Find where the given text appears and provide that cell's center as [x, y] coordinate. 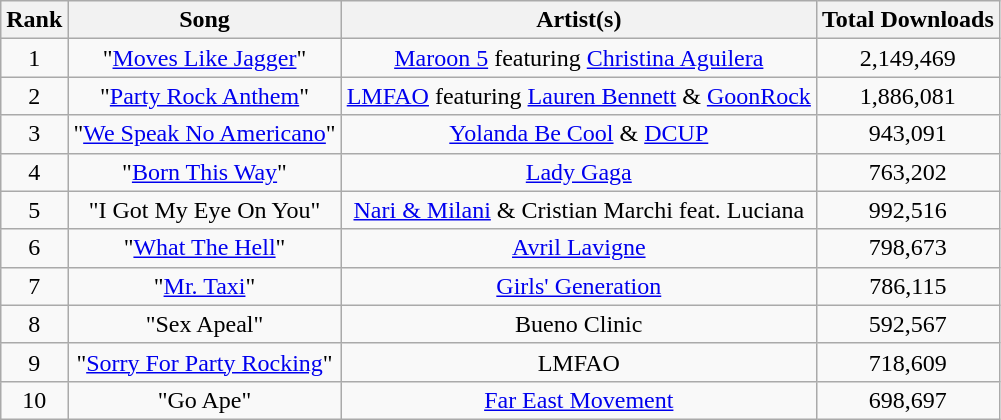
Bueno Clinic [578, 324]
798,673 [908, 248]
LMFAO [578, 362]
LMFAO featuring Lauren Bennett & GoonRock [578, 96]
Maroon 5 featuring Christina Aguilera [578, 58]
5 [34, 210]
"Moves Like Jagger" [204, 58]
7 [34, 286]
2,149,469 [908, 58]
"Party Rock Anthem" [204, 96]
763,202 [908, 172]
"We Speak No Americano" [204, 134]
Artist(s) [578, 20]
"What The Hell" [204, 248]
Far East Movement [578, 400]
698,697 [908, 400]
6 [34, 248]
1,886,081 [908, 96]
3 [34, 134]
Yolanda Be Cool & DCUP [578, 134]
2 [34, 96]
592,567 [908, 324]
4 [34, 172]
Lady Gaga [578, 172]
8 [34, 324]
718,609 [908, 362]
Girls' Generation [578, 286]
1 [34, 58]
Rank [34, 20]
"Mr. Taxi" [204, 286]
"Born This Way" [204, 172]
10 [34, 400]
"Sex Apeal" [204, 324]
"Sorry For Party Rocking" [204, 362]
992,516 [908, 210]
"I Got My Eye On You" [204, 210]
786,115 [908, 286]
Avril Lavigne [578, 248]
Total Downloads [908, 20]
Nari & Milani & Cristian Marchi feat. Luciana [578, 210]
Song [204, 20]
"Go Ape" [204, 400]
943,091 [908, 134]
9 [34, 362]
